Return the (x, y) coordinate for the center point of the cell that contains the specified text.  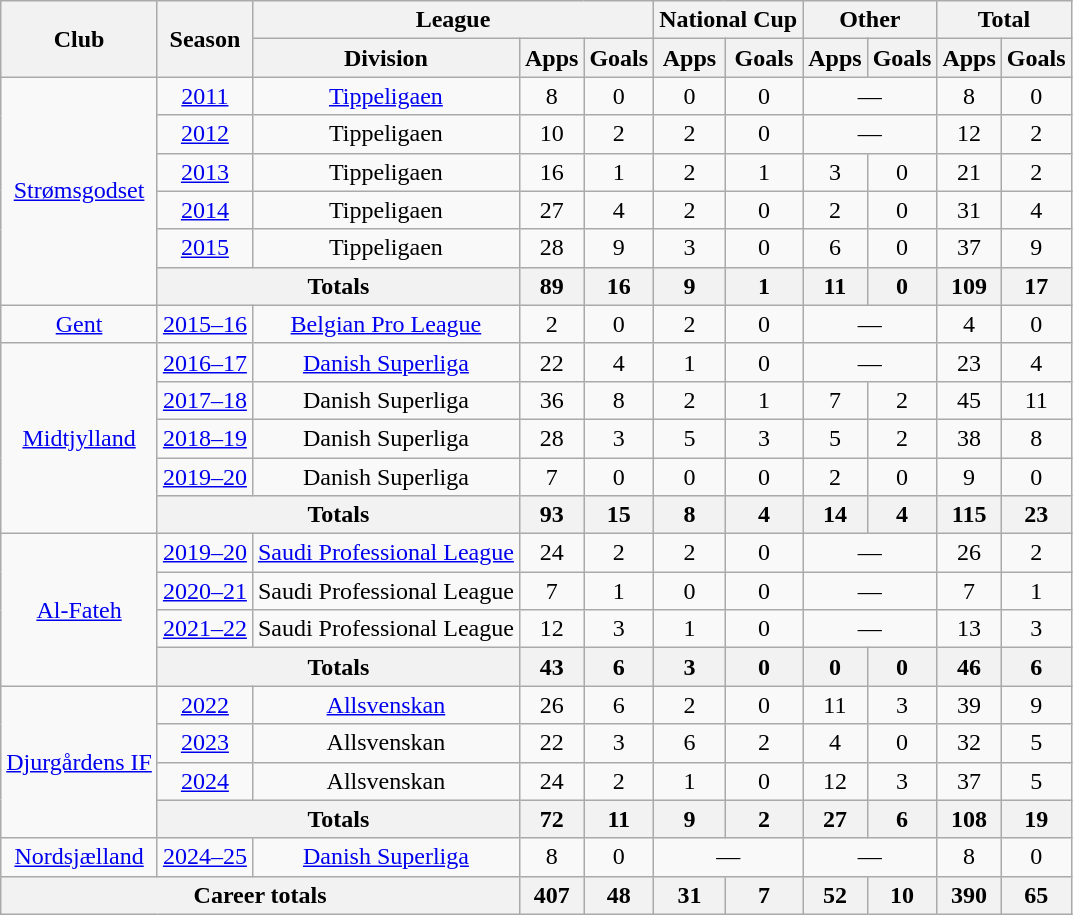
2023 (204, 743)
109 (969, 286)
48 (619, 895)
National Cup (728, 20)
Gent (80, 324)
17 (1036, 286)
Nordsjælland (80, 857)
390 (969, 895)
2012 (204, 134)
2015 (204, 248)
League (452, 20)
38 (969, 438)
Career totals (260, 895)
Midtjylland (80, 438)
2016–17 (204, 362)
2021–22 (204, 629)
43 (551, 667)
Club (80, 39)
52 (835, 895)
Division (386, 58)
407 (551, 895)
Djurgårdens IF (80, 762)
2015–16 (204, 324)
36 (551, 400)
39 (969, 705)
2014 (204, 210)
14 (835, 515)
46 (969, 667)
89 (551, 286)
93 (551, 515)
Season (204, 39)
Belgian Pro League (386, 324)
2022 (204, 705)
Strømsgodset (80, 191)
2013 (204, 172)
2024 (204, 781)
15 (619, 515)
2024–25 (204, 857)
2020–21 (204, 591)
65 (1036, 895)
32 (969, 743)
2011 (204, 96)
72 (551, 819)
Al-Fateh (80, 610)
108 (969, 819)
13 (969, 629)
2018–19 (204, 438)
2017–18 (204, 400)
Total (1004, 20)
115 (969, 515)
21 (969, 172)
19 (1036, 819)
45 (969, 400)
Other (870, 20)
